Locate the cell with the specified text and output its (X, Y) center coordinate. 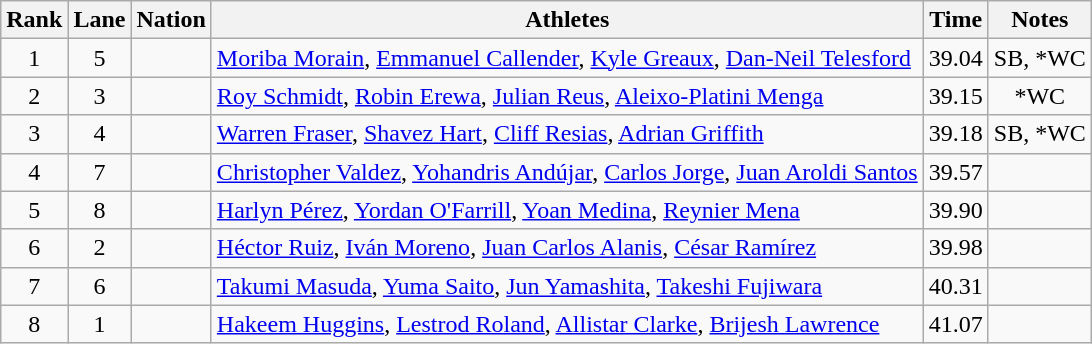
Takumi Masuda, Yuma Saito, Jun Yamashita, Takeshi Fujiwara (567, 286)
Rank (34, 20)
39.15 (956, 96)
Warren Fraser, Shavez Hart, Cliff Resias, Adrian Griffith (567, 134)
39.18 (956, 134)
40.31 (956, 286)
Christopher Valdez, Yohandris Andújar, Carlos Jorge, Juan Aroldi Santos (567, 172)
Roy Schmidt, Robin Erewa, Julian Reus, Aleixo-Platini Menga (567, 96)
39.90 (956, 210)
Harlyn Pérez, Yordan O'Farrill, Yoan Medina, Reynier Mena (567, 210)
Nation (171, 20)
39.98 (956, 248)
39.57 (956, 172)
Time (956, 20)
Moriba Morain, Emmanuel Callender, Kyle Greaux, Dan-Neil Telesford (567, 58)
Lane (100, 20)
Héctor Ruiz, Iván Moreno, Juan Carlos Alanis, César Ramírez (567, 248)
Notes (1040, 20)
Athletes (567, 20)
39.04 (956, 58)
*WC (1040, 96)
41.07 (956, 324)
Hakeem Huggins, Lestrod Roland, Allistar Clarke, Brijesh Lawrence (567, 324)
